Capture the cell that displays the provided text and extract its [x, y] central coordinate. 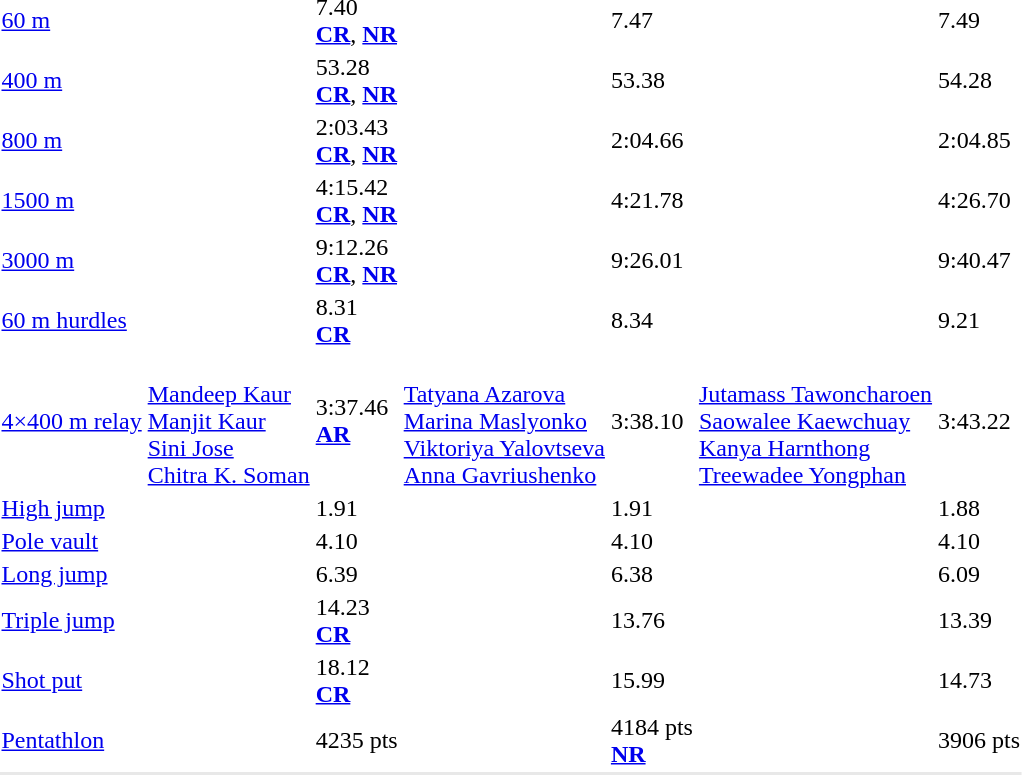
14.23CR [356, 620]
15.99 [652, 680]
4184 ptsNR [652, 740]
Pole vault [72, 541]
Long jump [72, 574]
8.31CR [356, 320]
Mandeep KaurManjit KaurSini JoseChitra K. Soman [228, 421]
9:26.01 [652, 260]
53.28CR, NR [356, 80]
54.28 [980, 80]
1.88 [980, 508]
4:15.42CR, NR [356, 200]
3000 m [72, 260]
53.38 [652, 80]
2:04.66 [652, 140]
1500 m [72, 200]
Jutamass TawoncharoenSaowalee KaewchuayKanya HarnthongTreewadee Yongphan [815, 421]
2:04.85 [980, 140]
6.39 [356, 574]
Tatyana AzarovaMarina MaslyonkoViktoriya YalovtsevaAnna Gavriushenko [504, 421]
9:40.47 [980, 260]
Pentathlon [72, 740]
4235 pts [356, 740]
400 m [72, 80]
3906 pts [980, 740]
3:37.46AR [356, 421]
4:26.70 [980, 200]
13.76 [652, 620]
Shot put [72, 680]
Triple jump [72, 620]
18.12CR [356, 680]
9:12.26CR, NR [356, 260]
High jump [72, 508]
3:43.22 [980, 421]
800 m [72, 140]
8.34 [652, 320]
2:03.43CR, NR [356, 140]
60 m hurdles [72, 320]
4×400 m relay [72, 421]
4:21.78 [652, 200]
3:38.10 [652, 421]
6.09 [980, 574]
9.21 [980, 320]
13.39 [980, 620]
6.38 [652, 574]
14.73 [980, 680]
